Provide the [x, y] coordinate of the cell's center where the given text is located.  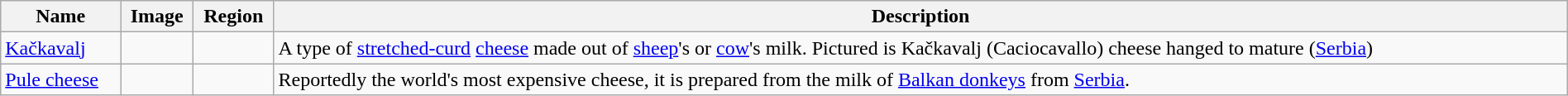
Kačkavalj [61, 48]
Pule cheese [61, 79]
Reportedly the world's most expensive cheese, it is prepared from the milk of Balkan donkeys from Serbia. [920, 79]
Image [157, 17]
Description [920, 17]
Region [233, 17]
Name [61, 17]
A type of stretched-curd cheese made out of sheep's or cow's milk. Pictured is Kačkavalj (Caciocavallo) cheese hanged to mature (Serbia) [920, 48]
